Return [X, Y] of the center of cell containing provided text 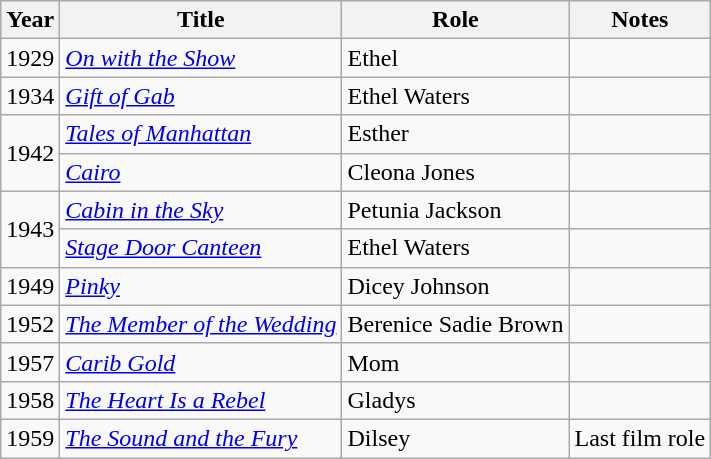
1957 [30, 362]
1959 [30, 438]
Cabin in the Sky [201, 210]
Carib Gold [201, 362]
1942 [30, 153]
Dicey Johnson [456, 286]
The Member of the Wedding [201, 324]
1929 [30, 58]
Tales of Manhattan [201, 134]
Role [456, 20]
Dilsey [456, 438]
The Heart Is a Rebel [201, 400]
The Sound and the Fury [201, 438]
Berenice Sadie Brown [456, 324]
1934 [30, 96]
Esther [456, 134]
Pinky [201, 286]
Cleona Jones [456, 172]
Ethel [456, 58]
1952 [30, 324]
1949 [30, 286]
Stage Door Canteen [201, 248]
1958 [30, 400]
Gift of Gab [201, 96]
Mom [456, 362]
1943 [30, 229]
Title [201, 20]
On with the Show [201, 58]
Petunia Jackson [456, 210]
Last film role [640, 438]
Year [30, 20]
Cairo [201, 172]
Gladys [456, 400]
Notes [640, 20]
